Scan for the cell matching the given text and deliver its (X, Y) coordinate at center. 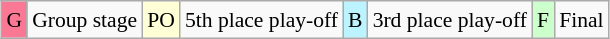
3rd place play-off (450, 20)
Group stage (84, 20)
5th place play-off (262, 20)
B (356, 20)
G (14, 20)
F (543, 20)
PO (161, 20)
Final (582, 20)
